Return (x, y) of the center of cell containing provided text 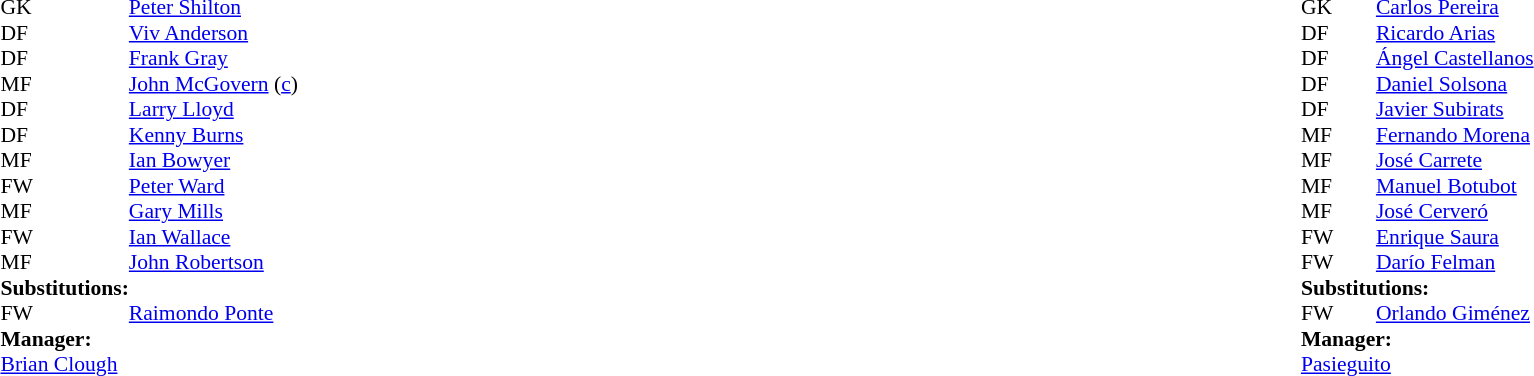
Ángel Castellanos (1455, 59)
Viv Anderson (214, 33)
Manuel Botubot (1455, 186)
Fernando Morena (1455, 135)
Raimondo Ponte (214, 313)
Kenny Burns (214, 135)
José Cerveró (1455, 211)
John McGovern (c) (214, 84)
Ian Wallace (214, 237)
Enrique Saura (1455, 237)
Daniel Solsona (1455, 84)
Larry Lloyd (214, 109)
Darío Felman (1455, 263)
Ian Bowyer (214, 161)
Orlando Giménez (1455, 313)
John Robertson (214, 263)
Gary Mills (214, 211)
José Carrete (1455, 161)
Frank Gray (214, 59)
Ricardo Arias (1455, 33)
Peter Ward (214, 186)
Javier Subirats (1455, 109)
